Pinpoint the cell where the given text exists, returning its [X, Y] midpoint coordinate. 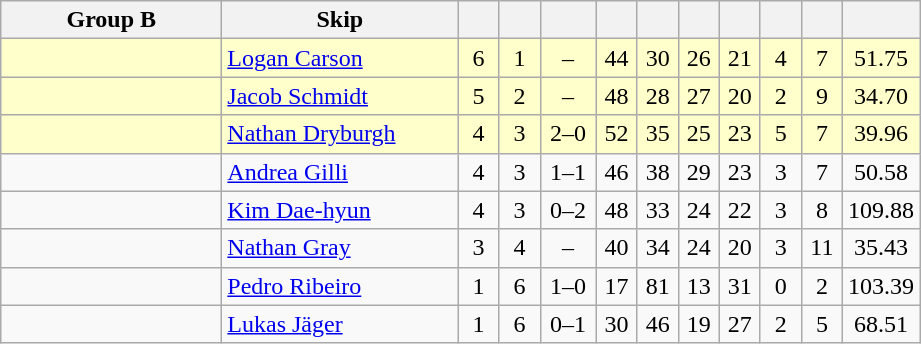
81 [658, 286]
8 [822, 210]
51.75 [880, 58]
0–1 [568, 324]
35.43 [880, 248]
11 [822, 248]
Pedro Ribeiro [340, 286]
38 [658, 172]
19 [698, 324]
0 [780, 286]
44 [616, 58]
35 [658, 134]
31 [740, 286]
39.96 [880, 134]
Nathan Dryburgh [340, 134]
26 [698, 58]
34.70 [880, 96]
Andrea Gilli [340, 172]
103.39 [880, 286]
Logan Carson [340, 58]
0–2 [568, 210]
1–1 [568, 172]
40 [616, 248]
29 [698, 172]
34 [658, 248]
Lukas Jäger [340, 324]
Nathan Gray [340, 248]
22 [740, 210]
9 [822, 96]
Kim Dae-hyun [340, 210]
25 [698, 134]
Group B [112, 20]
21 [740, 58]
52 [616, 134]
2–0 [568, 134]
1–0 [568, 286]
17 [616, 286]
13 [698, 286]
Skip [340, 20]
28 [658, 96]
33 [658, 210]
Jacob Schmidt [340, 96]
50.58 [880, 172]
109.88 [880, 210]
68.51 [880, 324]
